Extract the (X, Y) coordinate from the center of the cell holding the provided text.  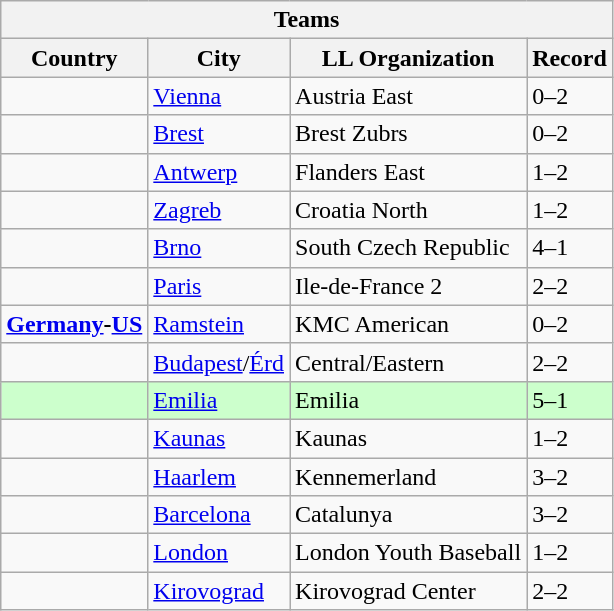
Paris (219, 286)
Brno (219, 248)
Kirovograd Center (408, 591)
Catalunya (408, 515)
Ile-de-France 2 (408, 286)
KMC American (408, 324)
Teams (307, 20)
4–1 (570, 248)
Barcelona (219, 515)
Ramstein (219, 324)
London Youth Baseball (408, 553)
5–1 (570, 400)
Record (570, 58)
Brest Zubrs (408, 134)
LL Organization (408, 58)
City (219, 58)
South Czech Republic (408, 248)
Austria East (408, 96)
Central/Eastern (408, 362)
Haarlem (219, 477)
Kirovograd (219, 591)
Croatia North (408, 210)
Country (74, 58)
Antwerp (219, 172)
Zagreb (219, 210)
London (219, 553)
Vienna (219, 96)
Germany-US (74, 324)
Budapest/Érd (219, 362)
Flanders East (408, 172)
Kennemerland (408, 477)
Brest (219, 134)
